Capture the cell that displays the provided text and extract its [X, Y] central coordinate. 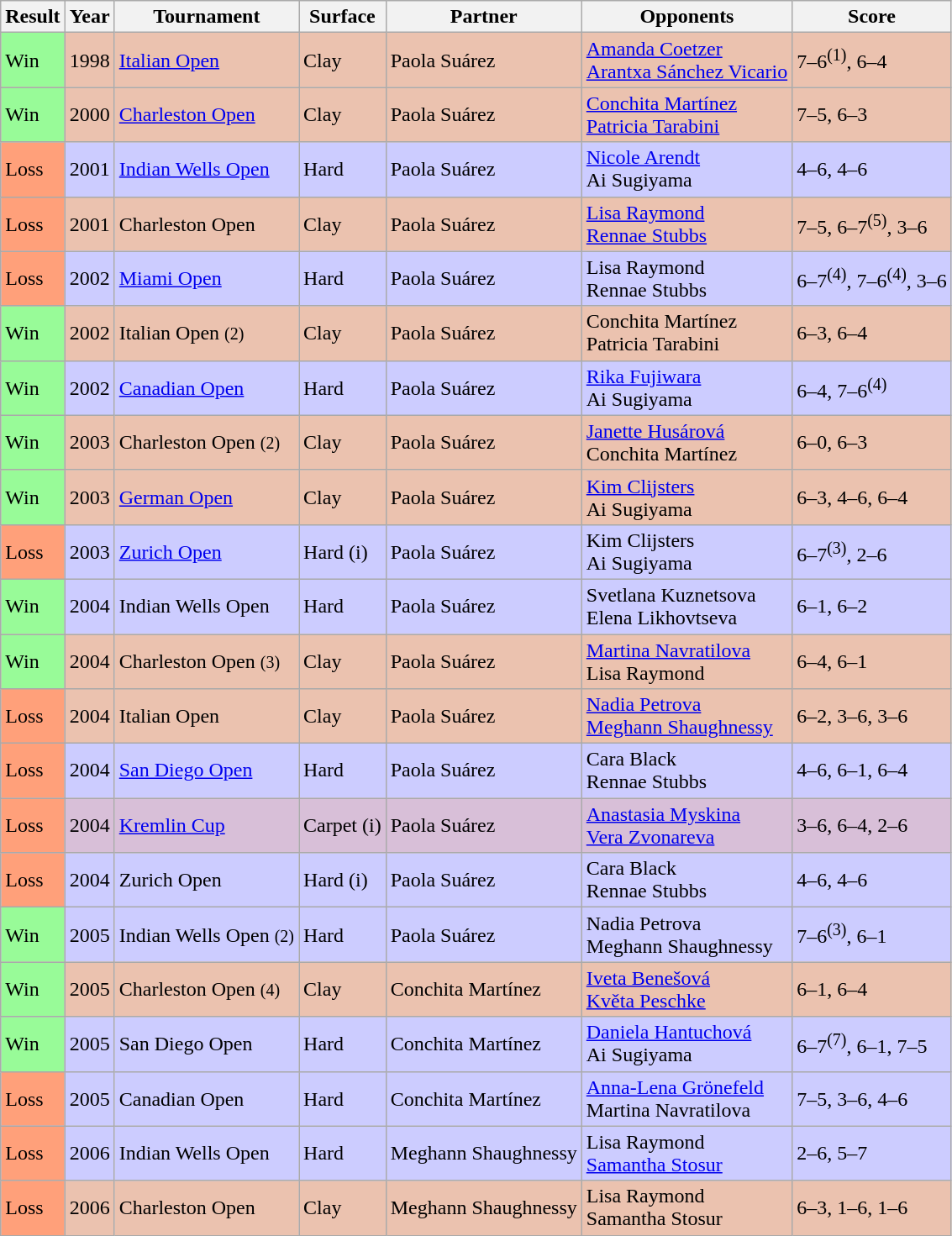
Anna-Lena Grönefeld Martina Navratilova [686, 1099]
2–6, 5–7 [872, 1153]
Partner [484, 17]
Martina Navratilova Lisa Raymond [686, 660]
Charleston Open (4) [207, 990]
Surface [343, 17]
7–6(1), 6–4 [872, 60]
1998 [89, 60]
6–4, 7–6(4) [872, 388]
6–7(7), 6–1, 7–5 [872, 1044]
Rika Fujiwara Ai Sugiyama [686, 388]
2000 [89, 114]
6–3, 4–6, 6–4 [872, 497]
6–1, 6–2 [872, 607]
German Open [207, 497]
Opponents [686, 17]
7–6(3), 6–1 [872, 934]
6–3, 1–6, 1–6 [872, 1208]
Daniela Hantuchová Ai Sugiyama [686, 1044]
6–1, 6–4 [872, 990]
Indian Wells Open (2) [207, 934]
6–2, 3–6, 3–6 [872, 716]
Charleston Open (2) [207, 442]
7–5, 6–3 [872, 114]
Janette Husárová Conchita Martínez [686, 442]
6–7(4), 7–6(4), 3–6 [872, 279]
Amanda Coetzer Arantxa Sánchez Vicario [686, 60]
6–4, 6–1 [872, 660]
Score [872, 17]
6–3, 6–4 [872, 333]
Year [89, 17]
Miami Open [207, 279]
7–5, 3–6, 4–6 [872, 1099]
Kremlin Cup [207, 825]
Italian Open (2) [207, 333]
Nicole Arendt Ai Sugiyama [686, 170]
4–6, 6–1, 6–4 [872, 771]
Anastasia Myskina Vera Zvonareva [686, 825]
7–5, 6–7(5), 3–6 [872, 224]
Result [33, 17]
Carpet (i) [343, 825]
Tournament [207, 17]
6–7(3), 2–6 [872, 551]
Iveta Benešová Květa Peschke [686, 990]
3–6, 6–4, 2–6 [872, 825]
Svetlana Kuznetsova Elena Likhovtseva [686, 607]
Charleston Open (3) [207, 660]
6–0, 6–3 [872, 442]
